Determine the [x, y] coordinate at the center of the cell enclosing the given text.  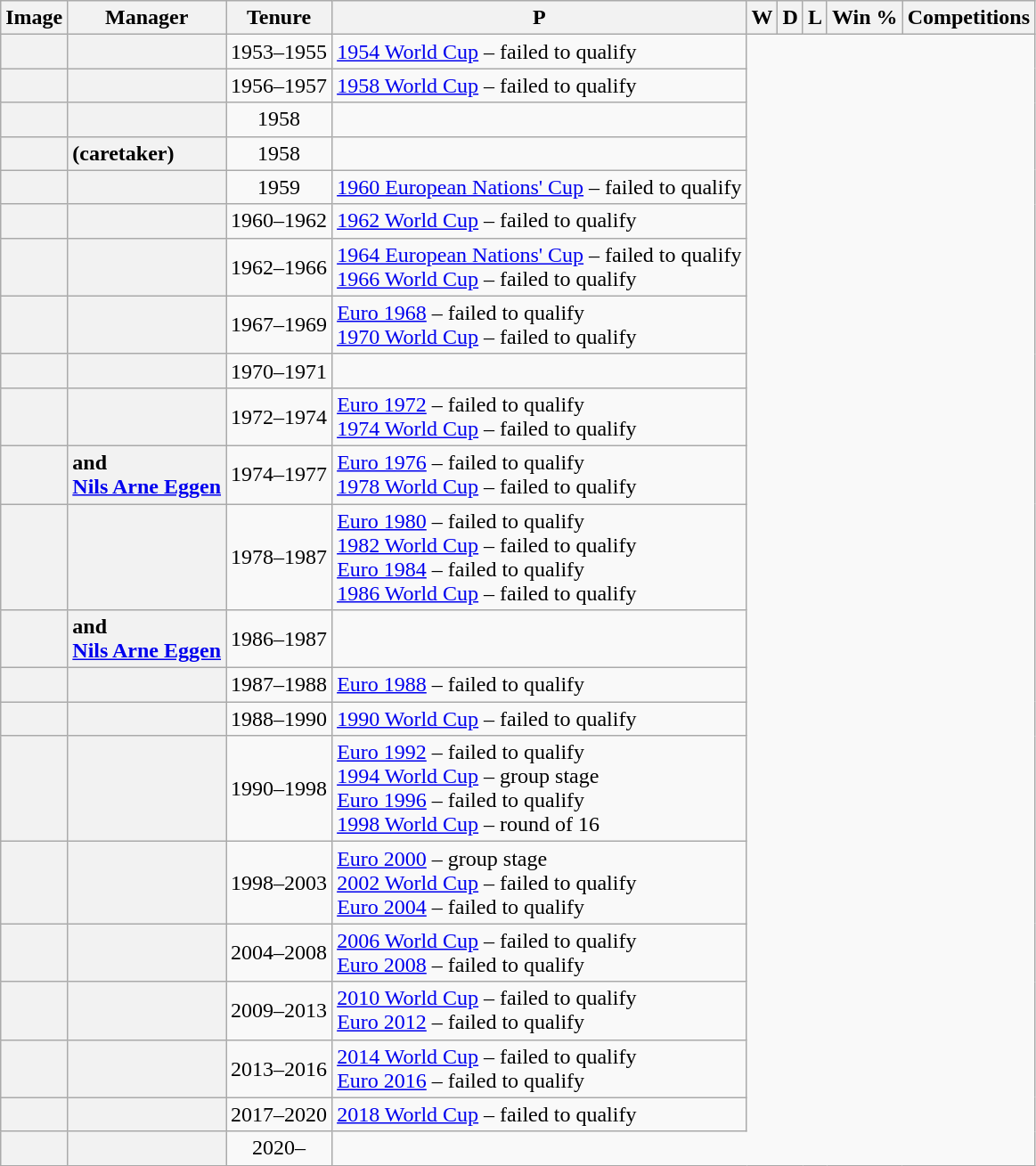
2017–2020 [280, 1114]
(caretaker) [147, 153]
Tenure [280, 18]
1998–2003 [280, 883]
2018 World Cup – failed to qualify [540, 1114]
1953–1955 [280, 52]
1974–1977 [280, 474]
Euro 1968 – failed to qualify1970 World Cup – failed to qualify [540, 324]
Manager [147, 18]
2006 World Cup – failed to qualifyEuro 2008 – failed to qualify [540, 953]
2004–2008 [280, 953]
1959 [280, 187]
1964 European Nations' Cup – failed to qualify1966 World Cup – failed to qualify [540, 267]
1956–1957 [280, 86]
1960 European Nations' Cup – failed to qualify [540, 187]
1962 World Cup – failed to qualify [540, 221]
1967–1969 [280, 324]
P [540, 18]
1990 World Cup – failed to qualify [540, 719]
2013–2016 [280, 1069]
2020– [280, 1148]
Competitions [968, 18]
1988–1990 [280, 719]
1987–1988 [280, 685]
Euro 1980 – failed to qualify1982 World Cup – failed to qualifyEuro 1984 – failed to qualify1986 World Cup – failed to qualify [540, 558]
Euro 2000 – group stage2002 World Cup – failed to qualifyEuro 2004 – failed to qualify [540, 883]
Euro 1976 – failed to qualify1978 World Cup – failed to qualify [540, 474]
1986–1987 [280, 640]
Euro 1972 – failed to qualify1974 World Cup – failed to qualify [540, 417]
1972–1974 [280, 417]
1954 World Cup – failed to qualify [540, 52]
1970–1971 [280, 371]
1960–1962 [280, 221]
Euro 1988 – failed to qualify [540, 685]
1958 World Cup – failed to qualify [540, 86]
D [790, 18]
2014 World Cup – failed to qualifyEuro 2016 – failed to qualify [540, 1069]
1978–1987 [280, 558]
2010 World Cup – failed to qualifyEuro 2012 – failed to qualify [540, 1010]
Image [34, 18]
1990–1998 [280, 789]
2009–2013 [280, 1010]
Euro 1992 – failed to qualify1994 World Cup – group stageEuro 1996 – failed to qualify1998 World Cup – round of 16 [540, 789]
1962–1966 [280, 267]
L [814, 18]
Win % [864, 18]
W [763, 18]
